Locate the cell with the specified text and output its [X, Y] center coordinate. 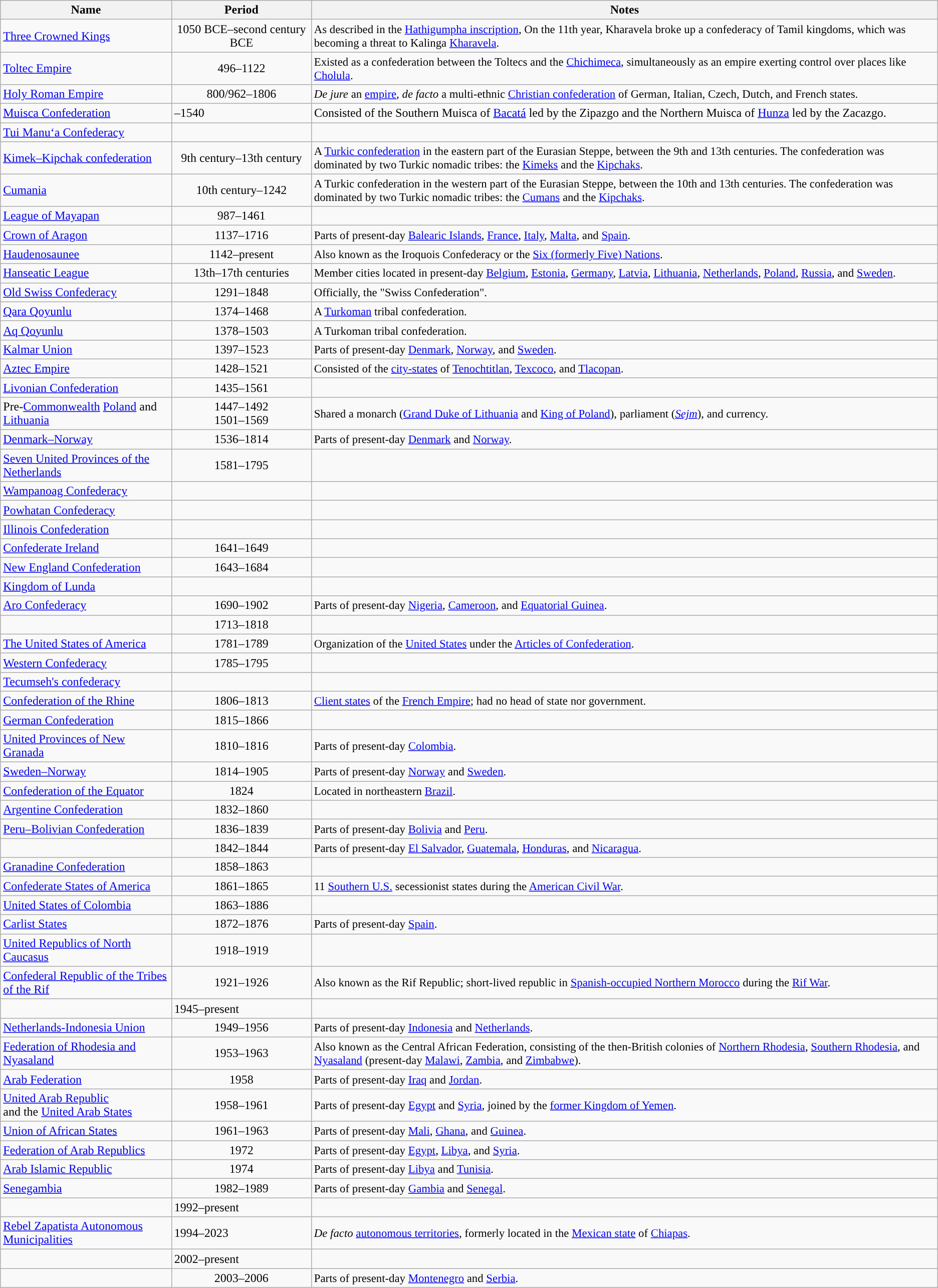
1945–present [242, 1008]
1815–1866 [242, 720]
Confederate States of America [86, 886]
11 Southern U.S. secessionist states during the American Civil War. [625, 886]
1949–1956 [242, 1027]
1581–1795 [242, 465]
Old Swiss Confederacy [86, 292]
Confederal Republic of the Tribes of the Rif [86, 982]
Federation of Rhodesia and Nyasaland [86, 1053]
1824 [242, 791]
1374–1468 [242, 311]
Netherlands-Indonesia Union [86, 1027]
Consisted of the city-states of Tenochtitlan, Texcoco, and Tlacopan. [625, 368]
Seven United Provinces of the Netherlands [86, 465]
1397–1523 [242, 349]
Parts of present-day Bolivia and Peru. [625, 829]
987–1461 [242, 216]
Wampanoag Confederacy [86, 491]
Crown of Aragon [86, 235]
Parts of present-day Indonesia and Netherlands. [625, 1027]
Denmark–Norway [86, 440]
496–1122 [242, 68]
1863–1886 [242, 905]
1953–1963 [242, 1053]
Rebel Zapatista Autonomous Municipalities [86, 1233]
Three Crowned Kings [86, 36]
Tui Manuʻa Confederacy [86, 132]
1428–1521 [242, 368]
Period [242, 10]
1643–1684 [242, 567]
1861–1865 [242, 886]
1982–1989 [242, 1188]
Toltec Empire [86, 68]
Qara Qoyunlu [86, 311]
Arab Islamic Republic [86, 1169]
Livonian Confederation [86, 387]
De facto autonomous territories, formerly located in the Mexican state of Chiapas. [625, 1233]
United Provinces of New Granada [86, 746]
1806–1813 [242, 701]
1972 [242, 1150]
1974 [242, 1169]
Also known as the Iroquois Confederacy or the Six (formerly Five) Nations. [625, 254]
Muisca Confederation [86, 113]
Member cities located in present-day Belgium, Estonia, Germany, Latvia, Lithuania, Netherlands, Poland, Russia, and Sweden. [625, 273]
Parts of present-day Spain. [625, 924]
Kingdom of Lunda [86, 586]
New England Confederation [86, 567]
Sweden–Norway [86, 772]
10th century–1242 [242, 190]
1958–1961 [242, 1105]
Kalmar Union [86, 349]
1994–2023 [242, 1233]
1961–1963 [242, 1131]
Name [86, 10]
Confederation of the Equator [86, 791]
–1540 [242, 113]
Aq Qoyunlu [86, 330]
1858–1863 [242, 867]
1842–1844 [242, 848]
1958 [242, 1079]
Cumania [86, 190]
Consisted of the Southern Muisca of Bacatá led by the Zipazgo and the Northern Muisca of Hunza led by the Zacazgo. [625, 113]
Union of African States [86, 1131]
Aro Confederacy [86, 605]
Holy Roman Empire [86, 94]
800/962–1806 [242, 94]
Parts of present-day Gambia and Senegal. [625, 1188]
Client states of the French Empire; had no head of state nor government. [625, 701]
Tecumseh's confederacy [86, 682]
1435–1561 [242, 387]
The United States of America [86, 643]
Carlist States [86, 924]
Parts of present-day Egypt and Syria, joined by the former Kingdom of Yemen. [625, 1105]
Parts of present-day Mali, Ghana, and Guinea. [625, 1131]
Powhatan Confederacy [86, 510]
League of Mayapan [86, 216]
Granadine Confederation [86, 867]
Federation of Arab Republics [86, 1150]
Parts of present-day Nigeria, Cameroon, and Equatorial Guinea. [625, 605]
13th–17th centuries [242, 273]
Aztec Empire [86, 368]
De jure an empire, de facto a multi-ethnic Christian confederation of German, Italian, Czech, Dutch, and French states. [625, 94]
1713–1818 [242, 624]
Organization of the United States under the Articles of Confederation. [625, 643]
Parts of present-day El Salvador, Guatemala, Honduras, and Nicaragua. [625, 848]
1447–14921501–1569 [242, 413]
1050 BCE–second century BCE [242, 36]
1921–1926 [242, 982]
Parts of present-day Libya and Tunisia. [625, 1169]
Officially, the "Swiss Confederation". [625, 292]
United Republics of North Caucasus [86, 950]
Confederation of the Rhine [86, 701]
Pre-Commonwealth Poland and Lithuania [86, 413]
Kimek–Kipchak confederation [86, 158]
1785–1795 [242, 663]
Also known as the Rif Republic; short-lived republic in Spanish-occupied Northern Morocco during the Rif War. [625, 982]
Hanseatic League [86, 273]
Located in northeastern Brazil. [625, 791]
1832–1860 [242, 810]
United Arab Republicand the United Arab States [86, 1105]
Parts of present-day Denmark and Norway. [625, 440]
1536–1814 [242, 440]
1781–1789 [242, 643]
Illinois Confederation [86, 529]
Arab Federation [86, 1079]
1836–1839 [242, 829]
1137–1716 [242, 235]
Confederate Ireland [86, 548]
1814–1905 [242, 772]
Senegambia [86, 1188]
1142–present [242, 254]
1378–1503 [242, 330]
Haudenosaunee [86, 254]
9th century–13th century [242, 158]
1641–1649 [242, 548]
2002–present [242, 1259]
Parts of present-day Iraq and Jordan. [625, 1079]
Parts of present-day Montenegro and Serbia. [625, 1278]
Shared a monarch (Grand Duke of Lithuania and King of Poland), parliament (Sejm), and currency. [625, 413]
Parts of present-day Norway and Sweden. [625, 772]
1872–1876 [242, 924]
Peru–Bolivian Confederation [86, 829]
1291–1848 [242, 292]
German Confederation [86, 720]
Parts of present-day Denmark, Norway, and Sweden. [625, 349]
1690–1902 [242, 605]
Argentine Confederation [86, 810]
1918–1919 [242, 950]
United States of Colombia [86, 905]
2003–2006 [242, 1278]
1810–1816 [242, 746]
1992–present [242, 1207]
Western Confederacy [86, 663]
Parts of present-day Colombia. [625, 746]
Existed as a confederation between the Toltecs and the Chichimeca, simultaneously as an empire exerting control over places like Cholula. [625, 68]
Parts of present-day Balearic Islands, France, Italy, Malta, and Spain. [625, 235]
Parts of present-day Egypt, Libya, and Syria. [625, 1150]
Notes [625, 10]
